Scan for the cell matching the given text and deliver its (X, Y) coordinate at center. 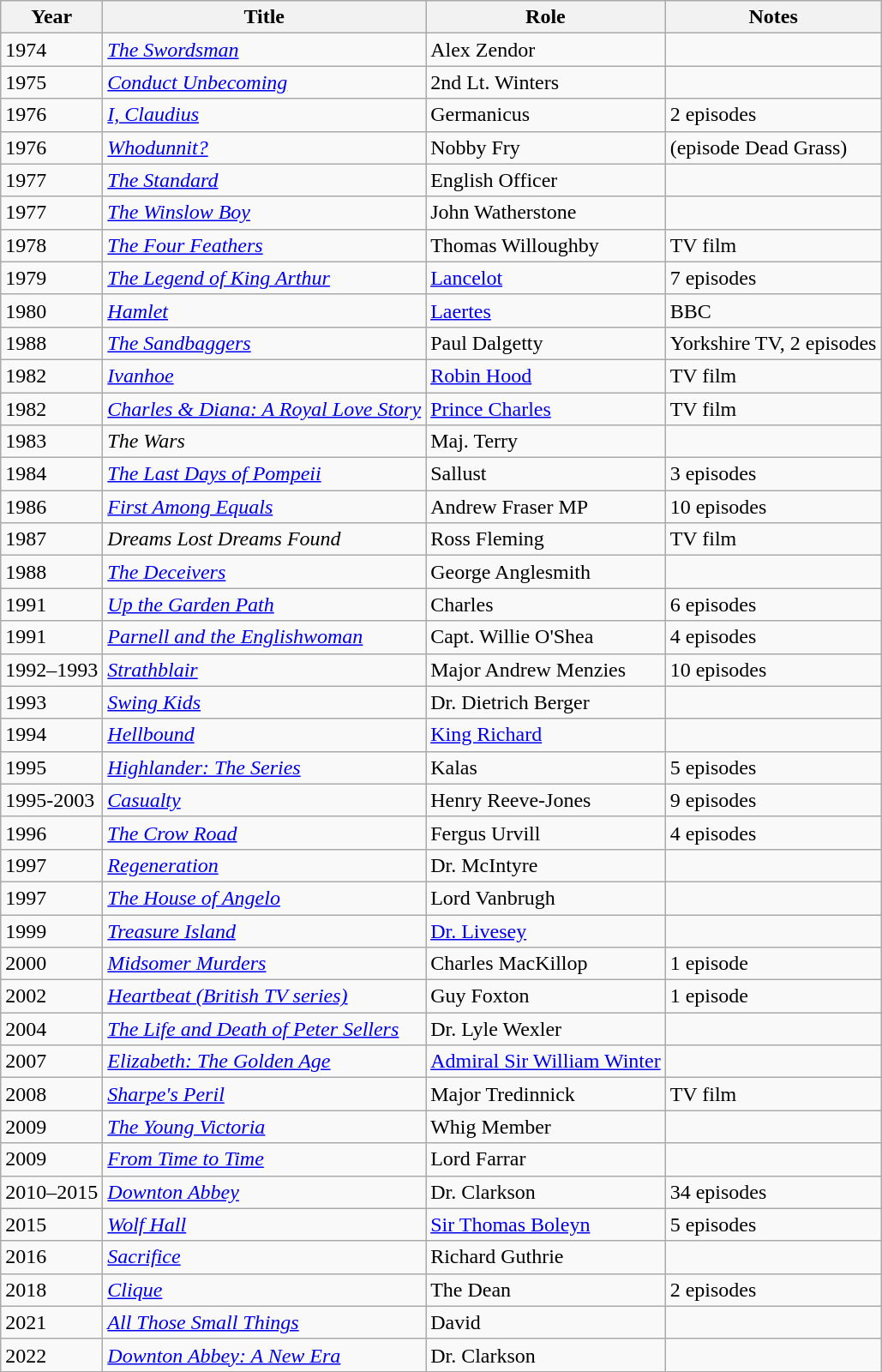
Major Andrew Menzies (546, 670)
Henry Reeve-Jones (546, 800)
2018 (51, 1290)
Whig Member (546, 1127)
Ivanhoe (264, 376)
Downton Abbey (264, 1192)
2nd Lt. Winters (546, 82)
2008 (51, 1094)
The Legend of King Arthur (264, 278)
The Wars (264, 442)
2022 (51, 1355)
Richard Guthrie (546, 1257)
First Among Equals (264, 507)
6 episodes (773, 605)
Capt. Willie O'Shea (546, 637)
The Last Days of Pompeii (264, 474)
Casualty (264, 800)
Strathblair (264, 670)
Major Tredinnick (546, 1094)
1980 (51, 310)
2010–2015 (51, 1192)
George Anglesmith (546, 572)
The House of Angelo (264, 898)
1983 (51, 442)
The Life and Death of Peter Sellers (264, 1029)
Swing Kids (264, 702)
Dr. Dietrich Berger (546, 702)
1987 (51, 539)
Fergus Urvill (546, 833)
Highlander: The Series (264, 767)
2016 (51, 1257)
2002 (51, 996)
Guy Foxton (546, 996)
9 episodes (773, 800)
34 episodes (773, 1192)
From Time to Time (264, 1159)
Hellbound (264, 735)
3 episodes (773, 474)
1986 (51, 507)
Dr. Lyle Wexler (546, 1029)
1995 (51, 767)
Conduct Unbecoming (264, 82)
Sir Thomas Boleyn (546, 1225)
Whodunnit? (264, 147)
Thomas Willoughby (546, 245)
Sallust (546, 474)
1993 (51, 702)
Year (51, 17)
All Those Small Things (264, 1322)
(episode Dead Grass) (773, 147)
Lord Vanbrugh (546, 898)
The Winslow Boy (264, 213)
Dr. McIntyre (546, 865)
1979 (51, 278)
Charles MacKillop (546, 964)
Paul Dalgetty (546, 343)
Clique (264, 1290)
Up the Garden Path (264, 605)
Sharpe's Peril (264, 1094)
David (546, 1322)
Germanicus (546, 115)
1994 (51, 735)
The Four Feathers (264, 245)
7 episodes (773, 278)
1978 (51, 245)
Parnell and the Englishwoman (264, 637)
Alex Zendor (546, 50)
English Officer (546, 180)
Wolf Hall (264, 1225)
1996 (51, 833)
Prince Charles (546, 409)
1999 (51, 930)
Treasure Island (264, 930)
Role (546, 17)
Robin Hood (546, 376)
Maj. Terry (546, 442)
Downton Abbey: A New Era (264, 1355)
Hamlet (264, 310)
The Dean (546, 1290)
2007 (51, 1062)
Kalas (546, 767)
2000 (51, 964)
Title (264, 17)
King Richard (546, 735)
The Standard (264, 180)
The Young Victoria (264, 1127)
Lancelot (546, 278)
The Deceivers (264, 572)
Yorkshire TV, 2 episodes (773, 343)
Heartbeat (British TV series) (264, 996)
1984 (51, 474)
1995-2003 (51, 800)
Dr. Livesey (546, 930)
2004 (51, 1029)
John Watherstone (546, 213)
Charles (546, 605)
The Crow Road (264, 833)
2021 (51, 1322)
Regeneration (264, 865)
BBC (773, 310)
Midsomer Murders (264, 964)
Sacrifice (264, 1257)
Laertes (546, 310)
Notes (773, 17)
2015 (51, 1225)
1975 (51, 82)
Admiral Sir William Winter (546, 1062)
1974 (51, 50)
Lord Farrar (546, 1159)
Ross Fleming (546, 539)
The Sandbaggers (264, 343)
Nobby Fry (546, 147)
Dreams Lost Dreams Found (264, 539)
The Swordsman (264, 50)
Charles & Diana: A Royal Love Story (264, 409)
Andrew Fraser MP (546, 507)
I, Claudius (264, 115)
1992–1993 (51, 670)
Elizabeth: The Golden Age (264, 1062)
